Identify which cell holds the provided text, then report its [X, Y] central coordinate. 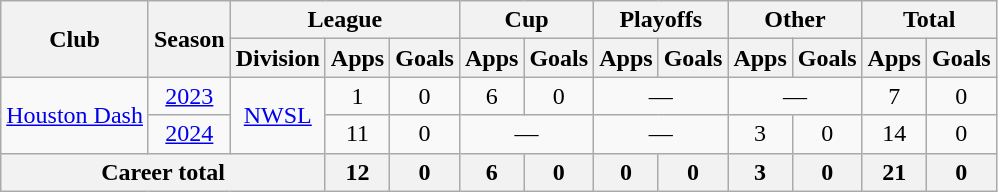
1 [357, 96]
Total [929, 20]
2024 [189, 134]
Houston Dash [75, 115]
11 [357, 134]
12 [357, 172]
14 [894, 134]
Club [75, 39]
Other [795, 20]
21 [894, 172]
Cup [526, 20]
Season [189, 39]
League [344, 20]
7 [894, 96]
2023 [189, 96]
Division [278, 58]
NWSL [278, 115]
Career total [164, 172]
Playoffs [661, 20]
